Find where the given text appears and provide that cell's center as (X, Y) coordinate. 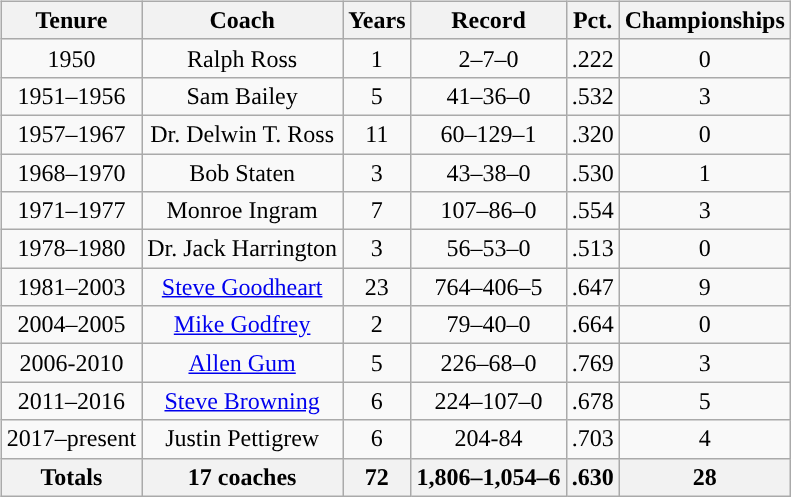
Monroe Ingram (242, 211)
Years (377, 20)
7 (377, 211)
28 (704, 477)
764–406–5 (488, 287)
Pct. (592, 20)
2–7–0 (488, 58)
Coach (242, 20)
1950 (71, 58)
Steve Browning (242, 401)
224–107–0 (488, 401)
.703 (592, 439)
Ralph Ross (242, 58)
Championships (704, 20)
Steve Goodheart (242, 287)
204-84 (488, 439)
1978–1980 (71, 249)
60–129–1 (488, 134)
.769 (592, 363)
.320 (592, 134)
72 (377, 477)
1968–1970 (71, 173)
17 coaches (242, 477)
43–38–0 (488, 173)
9 (704, 287)
Tenure (71, 20)
Allen Gum (242, 363)
2017–present (71, 439)
.678 (592, 401)
11 (377, 134)
1971–1977 (71, 211)
2006-2010 (71, 363)
.222 (592, 58)
.513 (592, 249)
23 (377, 287)
226–68–0 (488, 363)
1981–2003 (71, 287)
.530 (592, 173)
4 (704, 439)
.554 (592, 211)
Justin Pettigrew (242, 439)
Dr. Delwin T. Ross (242, 134)
.532 (592, 96)
.630 (592, 477)
Dr. Jack Harrington (242, 249)
Totals (71, 477)
107–86–0 (488, 211)
Mike Godfrey (242, 325)
2004–2005 (71, 325)
41–36–0 (488, 96)
Sam Bailey (242, 96)
2 (377, 325)
Bob Staten (242, 173)
79–40–0 (488, 325)
.664 (592, 325)
1957–1967 (71, 134)
1,806–1,054–6 (488, 477)
2011–2016 (71, 401)
.647 (592, 287)
Record (488, 20)
56–53–0 (488, 249)
1951–1956 (71, 96)
